Find where the given text appears and provide that cell's center as (x, y) coordinate. 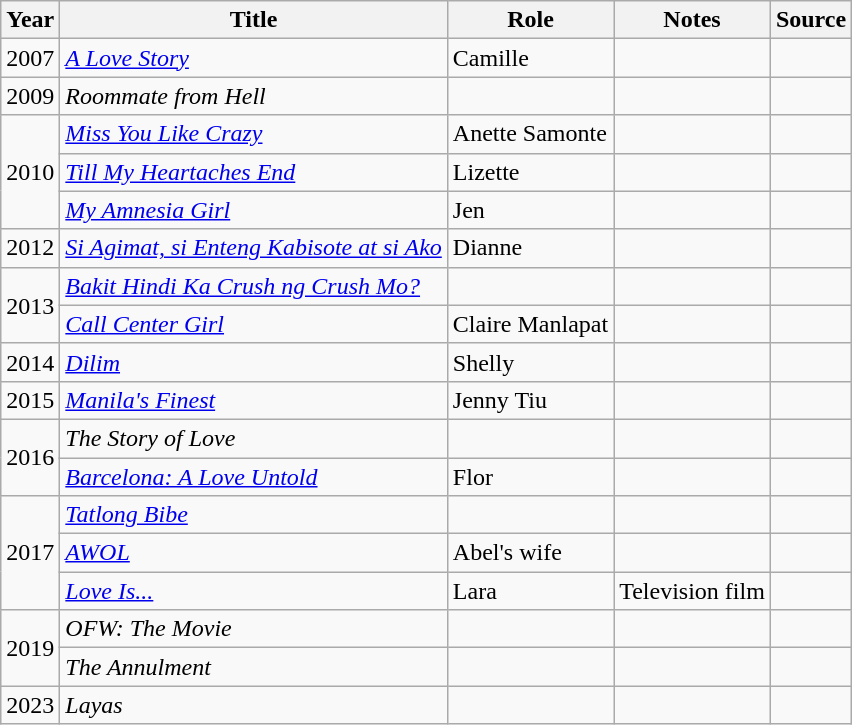
My Amnesia Girl (254, 210)
2016 (30, 457)
Lara (530, 591)
Si Agimat, si Enteng Kabisote at si Ako (254, 248)
Anette Samonte (530, 134)
Jen (530, 210)
2012 (30, 248)
2017 (30, 553)
Shelly (530, 362)
Year (30, 20)
AWOL (254, 553)
Jenny Tiu (530, 400)
Barcelona: A Love Untold (254, 477)
The Annulment (254, 667)
2013 (30, 305)
Lizette (530, 172)
Layas (254, 705)
2019 (30, 648)
Bakit Hindi Ka Crush ng Crush Mo? (254, 286)
2010 (30, 172)
OFW: The Movie (254, 629)
Till My Heartaches End (254, 172)
Claire Manlapat (530, 324)
Love Is... (254, 591)
2007 (30, 58)
2009 (30, 96)
Dianne (530, 248)
Television film (692, 591)
Call Center Girl (254, 324)
Flor (530, 477)
Source (810, 20)
Abel's wife (530, 553)
Dilim (254, 362)
Notes (692, 20)
Miss You Like Crazy (254, 134)
Tatlong Bibe (254, 515)
Title (254, 20)
Camille (530, 58)
2015 (30, 400)
Roommate from Hell (254, 96)
A Love Story (254, 58)
Manila's Finest (254, 400)
Role (530, 20)
2014 (30, 362)
The Story of Love (254, 438)
2023 (30, 705)
